Search for the cell housing the specified text and yield its (x, y) center coordinate. 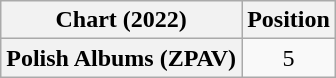
5 (289, 58)
Polish Albums (ZPAV) (122, 58)
Position (289, 20)
Chart (2022) (122, 20)
